Pinpoint the cell where the given text exists, returning its [X, Y] midpoint coordinate. 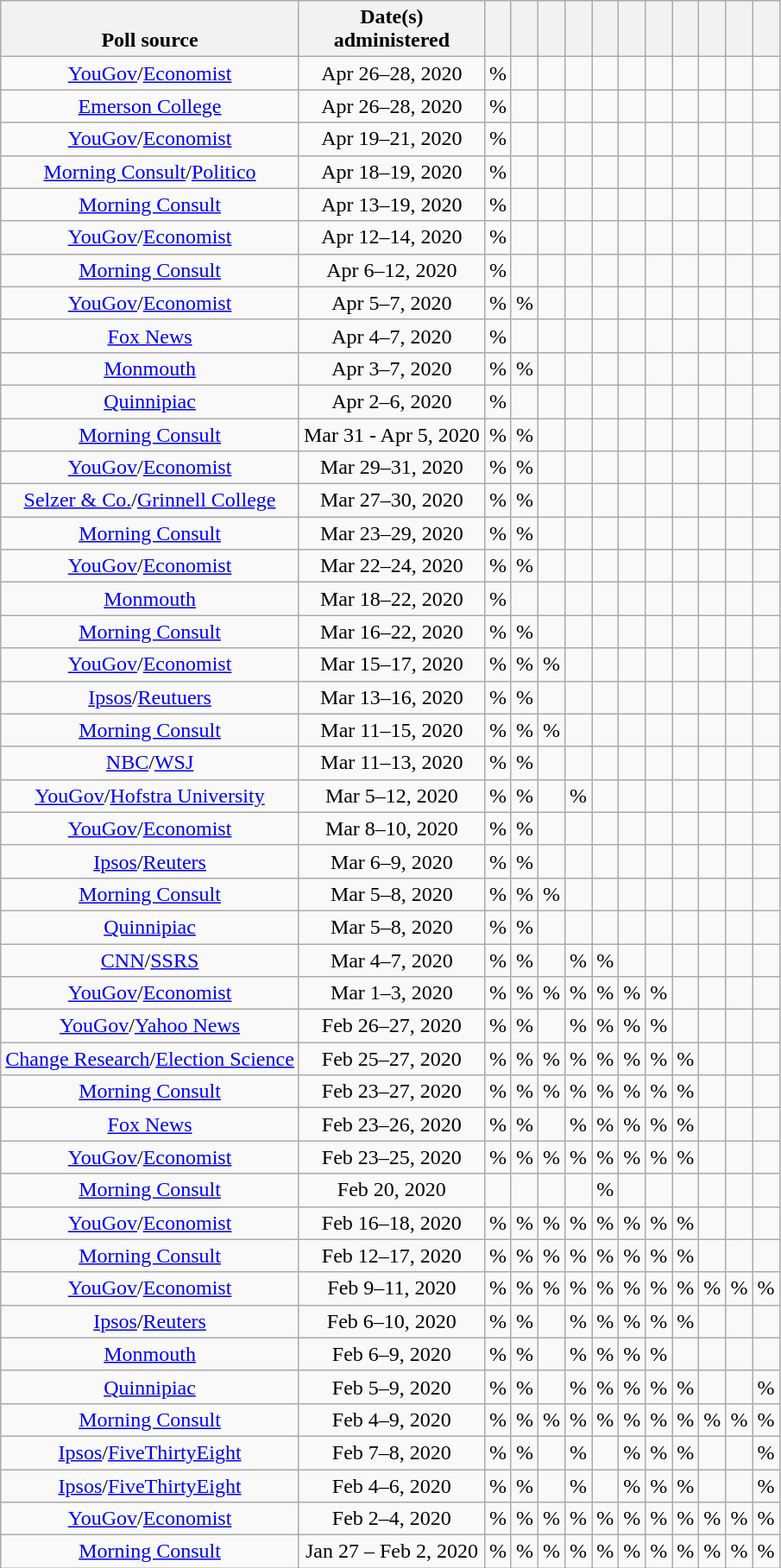
Mar 29–31, 2020 [392, 468]
Apr 19–21, 2020 [392, 139]
Mar 8–10, 2020 [392, 828]
Selzer & Co./Grinnell College [150, 501]
Feb 20, 2020 [392, 1190]
Apr 18–19, 2020 [392, 172]
Mar 5–12, 2020 [392, 796]
Mar 22–24, 2020 [392, 566]
Morning Consult/Politico [150, 172]
Apr 3–7, 2020 [392, 368]
Feb 6–9, 2020 [392, 1354]
Feb 9–11, 2020 [392, 1288]
Apr 5–7, 2020 [392, 303]
Feb 5–9, 2020 [392, 1387]
Feb 23–26, 2020 [392, 1124]
Feb 7–8, 2020 [392, 1452]
Change Research/Election Science [150, 1059]
Ipsos/Reutuers [150, 697]
CNN/SSRS [150, 960]
YouGov/Hofstra University [150, 796]
Mar 11–13, 2020 [392, 763]
Feb 4–9, 2020 [392, 1420]
Emerson College [150, 106]
Mar 1–3, 2020 [392, 993]
Mar 11–15, 2020 [392, 730]
Poll source [150, 29]
Apr 4–7, 2020 [392, 336]
Feb 23–27, 2020 [392, 1092]
Feb 4–6, 2020 [392, 1485]
Apr 2–6, 2020 [392, 401]
Apr 12–14, 2020 [392, 237]
Feb 2–4, 2020 [392, 1519]
Mar 4–7, 2020 [392, 960]
Feb 12–17, 2020 [392, 1256]
Feb 26–27, 2020 [392, 1026]
Apr 6–12, 2020 [392, 270]
Mar 15–17, 2020 [392, 664]
Mar 18–22, 2020 [392, 599]
Apr 13–19, 2020 [392, 205]
NBC/WSJ [150, 763]
Feb 23–25, 2020 [392, 1157]
Mar 31 - Apr 5, 2020 [392, 434]
Mar 23–29, 2020 [392, 533]
Mar 6–9, 2020 [392, 861]
Mar 16–22, 2020 [392, 632]
Date(s)administered [392, 29]
Mar 13–16, 2020 [392, 697]
YouGov/Yahoo News [150, 1026]
Feb 6–10, 2020 [392, 1321]
Mar 27–30, 2020 [392, 501]
Jan 27 – Feb 2, 2020 [392, 1552]
Feb 25–27, 2020 [392, 1059]
Feb 16–18, 2020 [392, 1223]
